Capture the cell that displays the provided text and extract its (x, y) central coordinate. 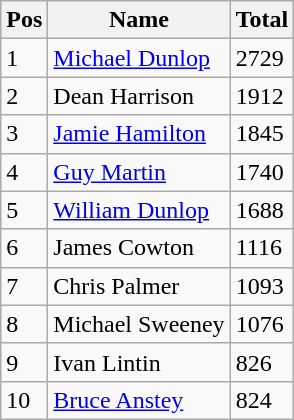
Name (139, 20)
2729 (262, 58)
1 (24, 58)
5 (24, 210)
1912 (262, 96)
7 (24, 286)
1688 (262, 210)
Michael Sweeney (139, 324)
1076 (262, 324)
Bruce Anstey (139, 400)
8 (24, 324)
Chris Palmer (139, 286)
6 (24, 248)
1845 (262, 134)
James Cowton (139, 248)
Ivan Lintin (139, 362)
Dean Harrison (139, 96)
Michael Dunlop (139, 58)
826 (262, 362)
4 (24, 172)
William Dunlop (139, 210)
Pos (24, 20)
2 (24, 96)
Total (262, 20)
1093 (262, 286)
Guy Martin (139, 172)
3 (24, 134)
10 (24, 400)
Jamie Hamilton (139, 134)
1116 (262, 248)
9 (24, 362)
1740 (262, 172)
824 (262, 400)
